Identify which cell holds the provided text, then report its (x, y) central coordinate. 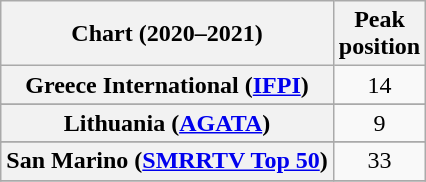
Peakposition (379, 34)
14 (379, 85)
Greece International (IFPI) (168, 85)
Chart (2020–2021) (168, 34)
9 (379, 123)
San Marino (SMRRTV Top 50) (168, 161)
Lithuania (AGATA) (168, 123)
33 (379, 161)
